Scan for the cell matching the given text and deliver its [x, y] coordinate at center. 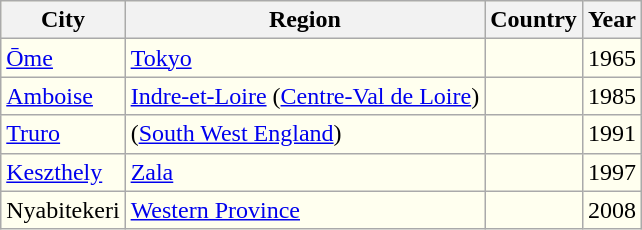
Western Province [305, 210]
Nyabitekeri [63, 210]
Amboise [63, 96]
Ōme [63, 58]
Region [305, 20]
Year [612, 20]
1997 [612, 172]
Country [534, 20]
1985 [612, 96]
Tokyo [305, 58]
1965 [612, 58]
City [63, 20]
1991 [612, 134]
Keszthely [63, 172]
Indre-et-Loire (Centre-Val de Loire) [305, 96]
2008 [612, 210]
(South West England) [305, 134]
Truro [63, 134]
Zala [305, 172]
